Return the (x, y) coordinate for the center point of the cell that contains the specified text.  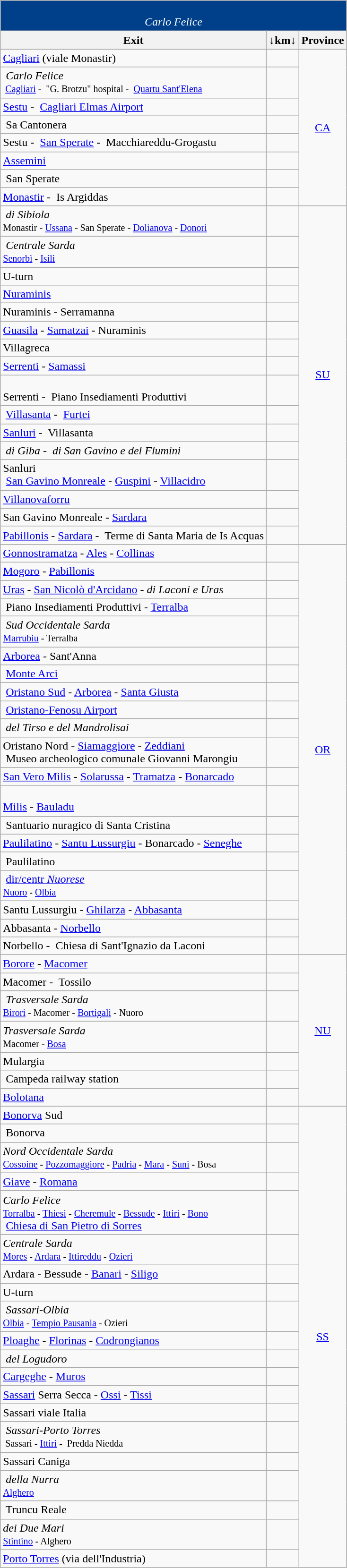
Sestu - San Sperate - Macchiareddu-Grogastu (133, 143)
Carlo Felice Cagliari - "G. Brotzu" hospital - Quartu Sant'Elena (133, 82)
Cargeghe - Muros (133, 1377)
di SibiolaMonastir - Ussana - San Sperate - Dolianova - Donori (133, 221)
Villasanta - Furtei (133, 415)
Sassari Caniga (133, 1461)
Sestu - Cagliari Elmas Airport (133, 107)
Paulilatino (133, 861)
↓km↓ (283, 40)
Trasversale SardaMacomer - Bosa (133, 1037)
Bonorva Sud (133, 1115)
Santu Lussurgiu - Ghilarza - Abbasanta (133, 910)
Piano Insediamenti Produttivi - Terralba (133, 607)
Sassari-Porto Torres Sassari - Ittiri - Predda Niedda (133, 1437)
Carlo Felice (173, 16)
Bonorva (133, 1133)
Serrenti - Samassi (133, 366)
Uras - San Nicolò d'Arcidano - di Laconi e Uras (133, 589)
Sa Cantonera (133, 125)
Sud Occidentale SardaMarrubiu - Terralba (133, 632)
Santuario nuragico di Santa Cristina (133, 825)
Ardara - Bessude - Banari - Siligo (133, 1274)
della NurraAlghero (133, 1486)
Cagliari (viale Monastir) (133, 58)
Sanluri San Gavino Monreale - Guspini - Villacidro (133, 475)
Macomer - Tossilo (133, 982)
Milis - Bauladu (133, 801)
San Sperate (133, 179)
Province (322, 40)
Sassari viale Italia (133, 1413)
Oristano Nord - Siamaggiore - Zeddiani Museo archeologico comunale Giovanni Marongiu (133, 752)
di Giba - di San Gavino e del Flumini (133, 451)
Sanluri - Villasanta (133, 433)
Nord Occidentale SardaCossoine - Pozzomaggiore - Padria - Mara - Suni - Bosa (133, 1157)
Nuraminis (133, 294)
Oristano-Fenosu Airport (133, 710)
Monte Arci (133, 674)
Sassari Serra Secca - Ossi - Tissi (133, 1395)
Campeda railway station (133, 1079)
Mogoro - Pabillonis (133, 571)
Guasila - Samatzai - Nuraminis (133, 330)
Assemini (133, 161)
del Tirso e del Mandrolisai (133, 728)
Paulilatino - Santu Lussurgiu - Bonarcado - Seneghe (133, 843)
CA (322, 128)
Carlo FeliceTorralba - Thiesi - Cheremule - Bessude - Ittiri - Bono Chiesa di San Pietro di Sorres (133, 1212)
Serrenti - Piano Insediamenti Produttivi (133, 390)
Villagreca (133, 348)
dir/centr NuoreseNuoro - Olbia (133, 885)
dei Due MariStintino - Alghero (133, 1534)
Centrale SardaMores - Ardara - Ittireddu - Ozieri (133, 1250)
Monastir - Is Argiddas (133, 196)
Norbello - Chiesa di Sant'Ignazio da Laconi (133, 946)
Exit (133, 40)
Ploaghe - Florinas - Codrongianos (133, 1341)
del Logudoro (133, 1359)
Villanovaforru (133, 499)
OR (322, 749)
Trasversale SardaBirori - Macomer - Bortigali - Nuoro (133, 1006)
SS (322, 1337)
SU (322, 375)
Porto Torres (via dell'Industria) (133, 1559)
Centrale SardaSenorbì - Isili (133, 251)
San Gavino Monreale - Sardara (133, 517)
San Vero Milis - Solarussa - Tramatza - Bonarcado (133, 776)
NU (322, 1031)
Nuraminis - Serramanna (133, 312)
Sassari-OlbiaOlbia - Tempio Pausania - Ozieri (133, 1317)
Gonnostramatza - Ales - Collinas (133, 553)
Borore - Macomer (133, 964)
Oristano Sud - Arborea - Santa Giusta (133, 692)
Mulargia (133, 1061)
Bolotana (133, 1097)
Giave - Romana (133, 1182)
Arborea - Sant'Anna (133, 656)
Pabillonis - Sardara - Terme di Santa Maria de Is Acquas (133, 535)
Truncu Reale (133, 1510)
Abbasanta - Norbello (133, 928)
